For the text-containing cell, return its midpoint in (X, Y) coordinate format. 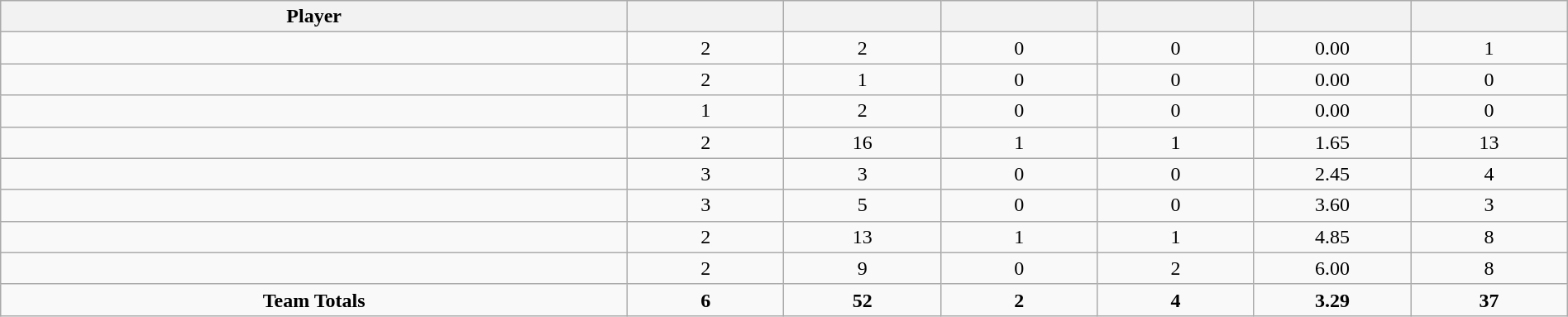
2.45 (1331, 174)
1.65 (1331, 142)
5 (862, 205)
37 (1489, 300)
4.85 (1331, 237)
16 (862, 142)
6 (706, 300)
Team Totals (314, 300)
9 (862, 268)
52 (862, 300)
3.60 (1331, 205)
3.29 (1331, 300)
6.00 (1331, 268)
Player (314, 17)
